Output the (X, Y) coordinate of the center of the cell containing the given text.  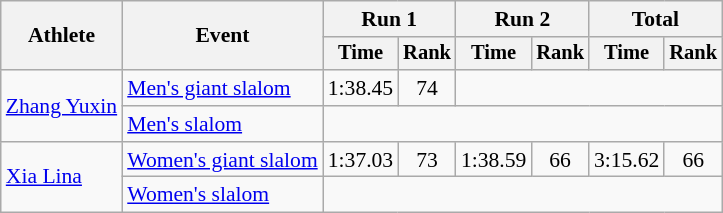
Zhang Yuxin (62, 106)
Total (656, 19)
1:38.45 (360, 88)
73 (427, 160)
Women's slalom (222, 195)
3:15.62 (626, 160)
Women's giant slalom (222, 160)
Athlete (62, 36)
Run 1 (390, 19)
Run 2 (522, 19)
Event (222, 36)
Xia Lina (62, 178)
1:38.59 (494, 160)
1:37.03 (360, 160)
Men's giant slalom (222, 88)
Men's slalom (222, 124)
74 (427, 88)
